Return (x, y) of the center of cell containing provided text 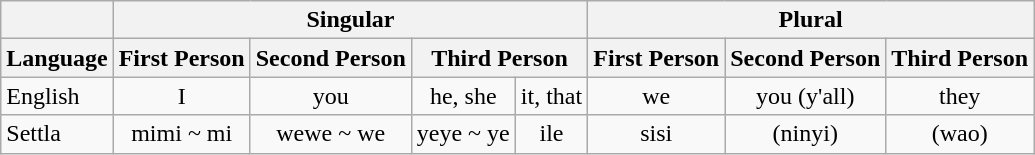
you (330, 96)
sisi (656, 134)
(wao) (960, 134)
we (656, 96)
you (y'all) (806, 96)
Plural (811, 20)
they (960, 96)
ile (551, 134)
(ninyi) (806, 134)
English (57, 96)
mimi ~ mi (182, 134)
Language (57, 58)
yeye ~ ye (463, 134)
he, she (463, 96)
Settla (57, 134)
I (182, 96)
Singular (350, 20)
wewe ~ we (330, 134)
it, that (551, 96)
